Pinpoint the cell where the given text exists, returning its [x, y] midpoint coordinate. 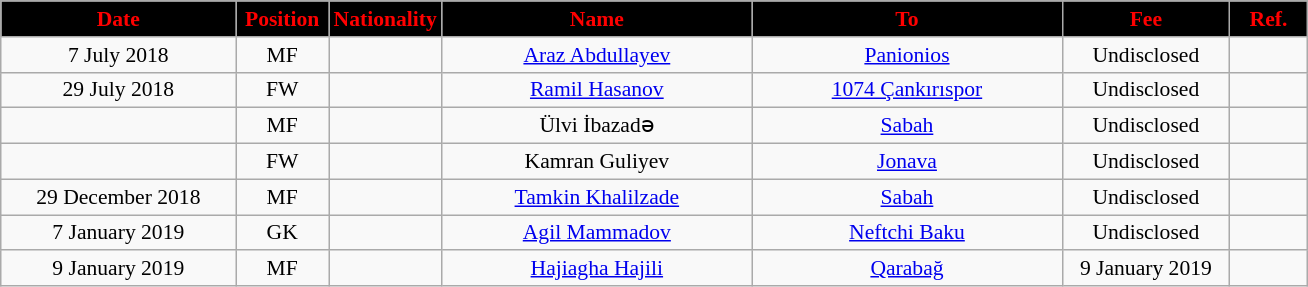
Panionios [907, 55]
Ülvi İbazadə [597, 126]
Jonava [907, 162]
Name [597, 19]
Araz Abdullayev [597, 55]
To [907, 19]
Kamran Guliyev [597, 162]
Agil Mammadov [597, 233]
Neftchi Baku [907, 233]
Nationality [384, 19]
7 July 2018 [118, 55]
Position [282, 19]
29 December 2018 [118, 197]
Fee [1146, 19]
7 January 2019 [118, 233]
Ramil Hasanov [597, 90]
29 July 2018 [118, 90]
Date [118, 19]
Hajiagha Hajili [597, 269]
Qarabağ [907, 269]
1074 Çankırıspor [907, 90]
GK [282, 233]
Tamkin Khalilzade [597, 197]
Ref. [1269, 19]
